From the cell containing the given text, extract its center point as (x, y) coordinate. 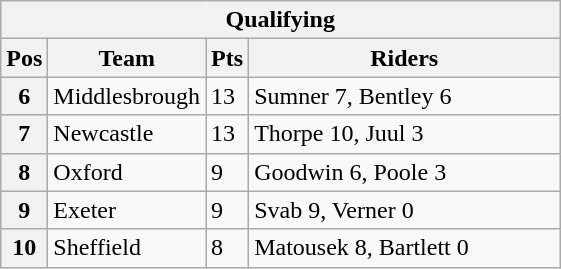
Sumner 7, Bentley 6 (404, 96)
Qualifying (280, 20)
7 (24, 134)
Oxford (127, 172)
Exeter (127, 210)
10 (24, 248)
Team (127, 58)
Riders (404, 58)
Sheffield (127, 248)
Svab 9, Verner 0 (404, 210)
Pts (228, 58)
Thorpe 10, Juul 3 (404, 134)
Matousek 8, Bartlett 0 (404, 248)
6 (24, 96)
Goodwin 6, Poole 3 (404, 172)
Newcastle (127, 134)
Middlesbrough (127, 96)
Pos (24, 58)
